Output the (x, y) coordinate of the center of the cell containing the given text.  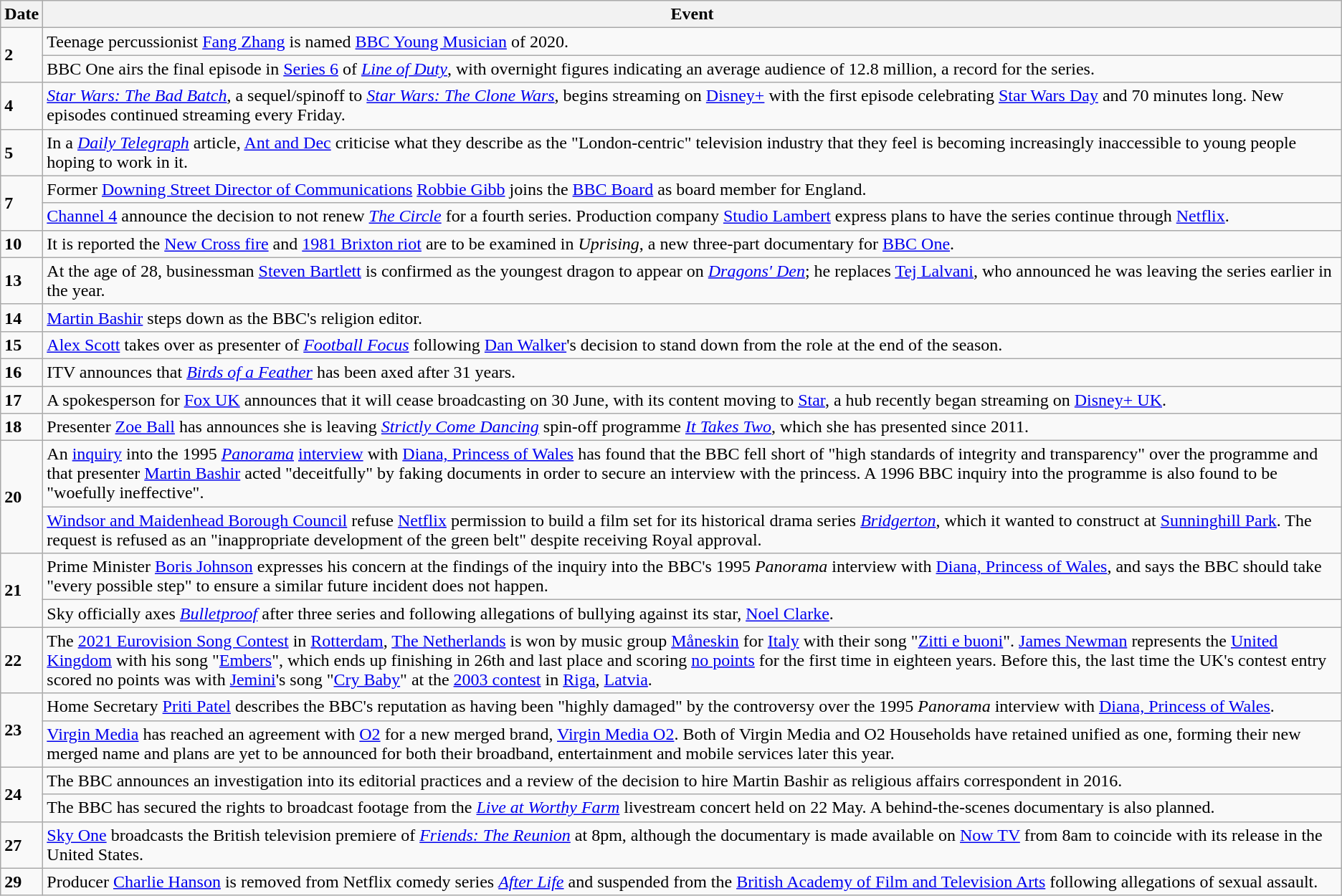
It is reported the New Cross fire and 1981 Brixton riot are to be examined in Uprising, a new three-part documentary for BBC One. (693, 244)
21 (22, 591)
4 (22, 106)
24 (22, 794)
23 (22, 730)
Former Downing Street Director of Communications Robbie Gibb joins the BBC Board as board member for England. (693, 189)
Alex Scott takes over as presenter of Football Focus following Dan Walker's decision to stand down from the role at the end of the season. (693, 345)
Martin Bashir steps down as the BBC's religion editor. (693, 318)
13 (22, 281)
15 (22, 345)
29 (22, 882)
16 (22, 372)
Teenage percussionist Fang Zhang is named BBC Young Musician of 2020. (693, 42)
Date (22, 14)
27 (22, 844)
7 (22, 203)
10 (22, 244)
5 (22, 152)
2 (22, 55)
18 (22, 427)
Presenter Zoe Ball has announces she is leaving Strictly Come Dancing spin-off programme It Takes Two, which she has presented since 2011. (693, 427)
Event (693, 14)
14 (22, 318)
Sky officially axes Bulletproof after three series and following allegations of bullying against its star, Noel Clarke. (693, 614)
17 (22, 399)
22 (22, 660)
20 (22, 497)
ITV announces that Birds of a Feather has been axed after 31 years. (693, 372)
